Find where the given text appears and provide that cell's center as [X, Y] coordinate. 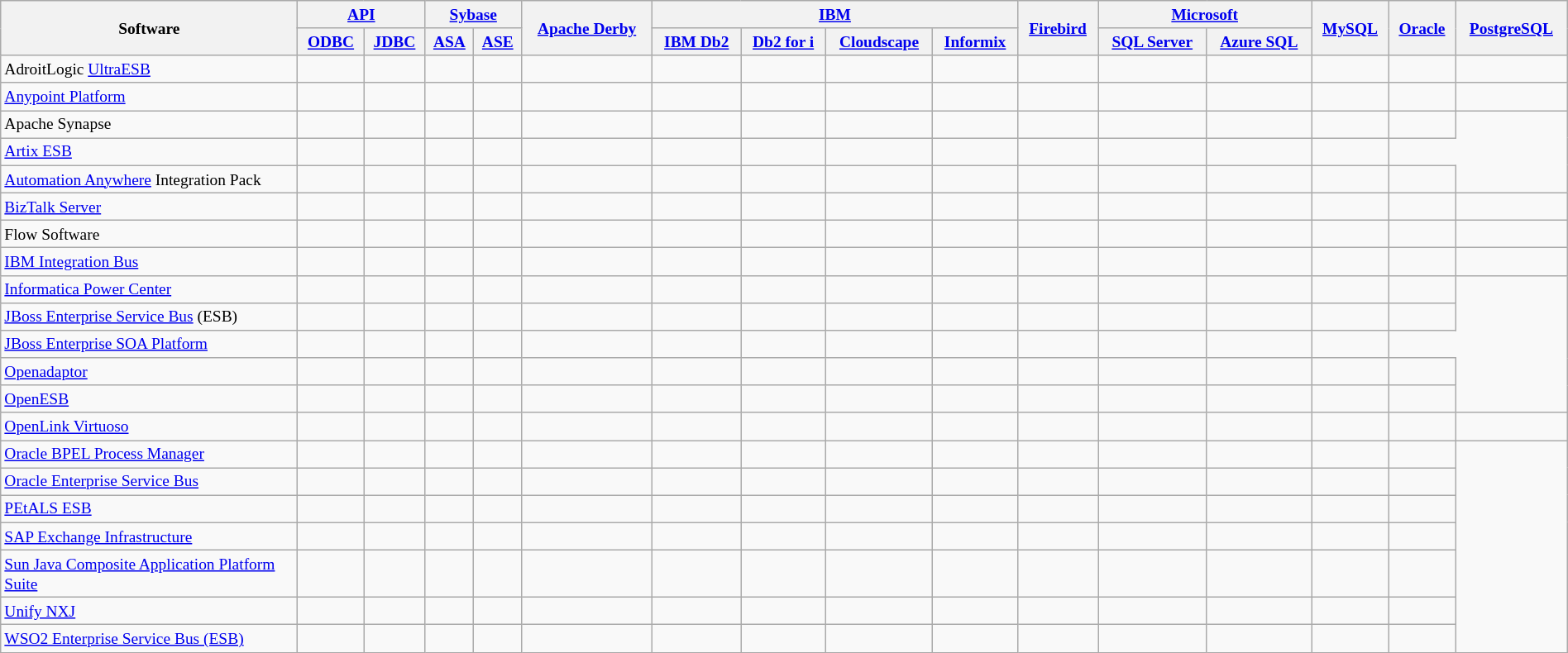
Unify NXJ [149, 612]
Oracle BPEL Process Manager [149, 453]
JBoss Enterprise Service Bus (ESB) [149, 316]
Db2 for i [783, 41]
WSO2 Enterprise Service Bus (ESB) [149, 638]
Cloudscape [878, 41]
API [361, 15]
Artix ESB [149, 152]
Apache Derby [587, 28]
JBoss Enterprise SOA Platform [149, 344]
Oracle Enterprise Service Bus [149, 481]
Informix [976, 41]
ASA [450, 41]
PostgreSQL [1512, 28]
Software [149, 28]
AdroitLogic UltraESB [149, 69]
PEtALS ESB [149, 509]
JDBC [394, 41]
IBM [834, 15]
Anypoint Platform [149, 96]
BizTalk Server [149, 207]
Automation Anywhere Integration Pack [149, 179]
SAP Exchange Infrastructure [149, 536]
Informatica Power Center [149, 289]
Sun Java Composite Application Platform Suite [149, 574]
IBM Integration Bus [149, 261]
Openadaptor [149, 372]
Microsoft [1205, 15]
OpenLink Virtuoso [149, 427]
Apache Synapse [149, 124]
OpenESB [149, 398]
ODBC [331, 41]
Firebird [1059, 28]
Oracle [1422, 28]
Sybase [473, 15]
Flow Software [149, 235]
Azure SQL [1259, 41]
SQL Server [1153, 41]
ASE [498, 41]
IBM Db2 [696, 41]
MySQL [1350, 28]
